Capture the cell that displays the provided text and extract its [x, y] central coordinate. 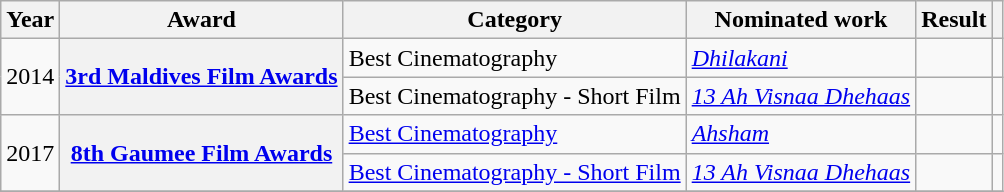
2017 [30, 153]
Nominated work [801, 20]
Year [30, 20]
Ahsham [801, 134]
Result [954, 20]
Award [202, 20]
3rd Maldives Film Awards [202, 77]
Dhilakani [801, 58]
Category [514, 20]
8th Gaumee Film Awards [202, 153]
2014 [30, 77]
